Locate the cell with the specified text and output its (X, Y) center coordinate. 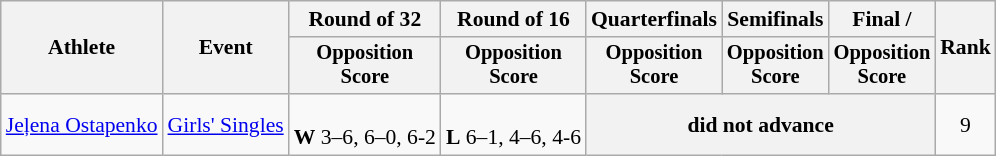
Girls' Singles (226, 124)
L 6–1, 4–6, 4-6 (514, 124)
Final / (882, 19)
Athlete (82, 48)
Semifinals (776, 19)
Round of 16 (514, 19)
Round of 32 (365, 19)
Event (226, 48)
Jeļena Ostapenko (82, 124)
W 3–6, 6–0, 6-2 (365, 124)
did not advance (760, 124)
Rank (966, 48)
Quarterfinals (654, 19)
9 (966, 124)
